Detect which cell encompasses the target text, then output its (X, Y) center coordinate. 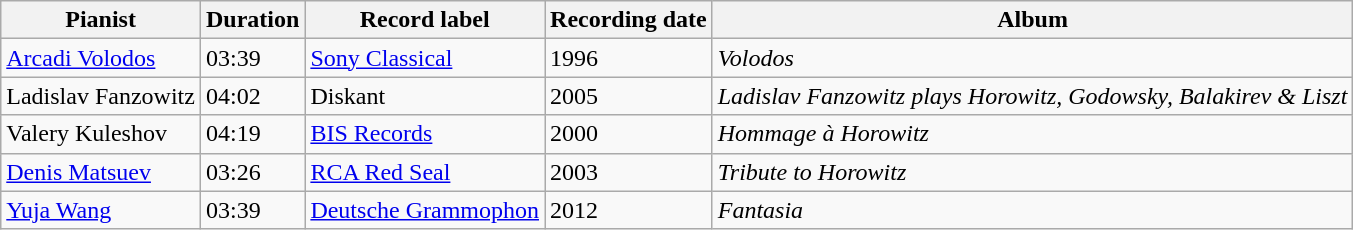
2003 (629, 172)
Sony Classical (425, 58)
1996 (629, 58)
Album (1032, 20)
Volodos (1032, 58)
04:02 (252, 96)
Recording date (629, 20)
Pianist (101, 20)
Yuja Wang (101, 210)
Valery Kuleshov (101, 134)
2005 (629, 96)
2012 (629, 210)
Fantasia (1032, 210)
Arcadi Volodos (101, 58)
Diskant (425, 96)
BIS Records (425, 134)
03:26 (252, 172)
Record label (425, 20)
Duration (252, 20)
Hommage à Horowitz (1032, 134)
04:19 (252, 134)
Deutsche Grammophon (425, 210)
Tribute to Horowitz (1032, 172)
RCA Red Seal (425, 172)
2000 (629, 134)
Denis Matsuev (101, 172)
Ladislav Fanzowitz (101, 96)
Ladislav Fanzowitz plays Horowitz, Godowsky, Balakirev & Liszt (1032, 96)
